Output the (x, y) coordinate of the center of the cell containing the given text.  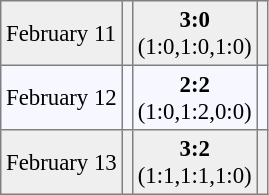
February 11 (62, 33)
February 12 (62, 97)
February 13 (62, 162)
3:2(1:1,1:1,1:0) (194, 162)
2:2(1:0,1:2,0:0) (194, 97)
3:0(1:0,1:0,1:0) (194, 33)
